From the cell containing the given text, extract its center point as (X, Y) coordinate. 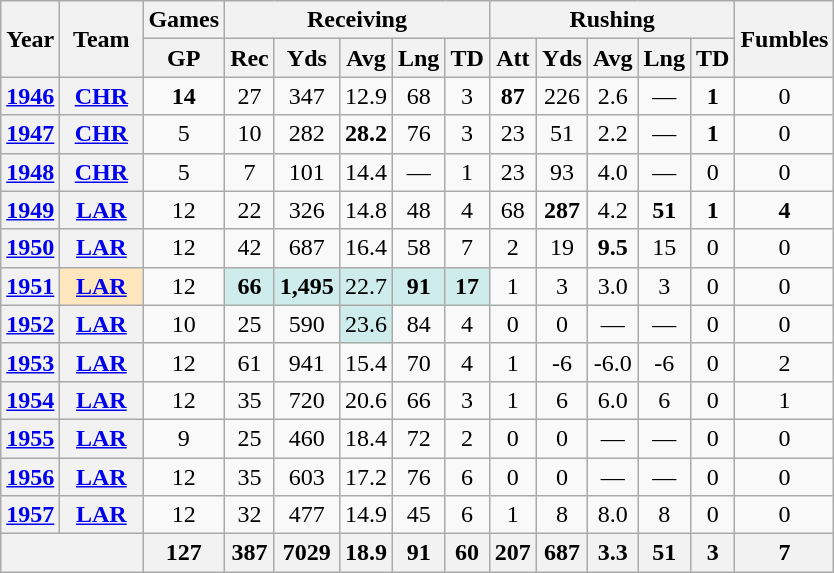
70 (418, 362)
84 (418, 324)
1957 (30, 515)
14.4 (366, 172)
22.7 (366, 286)
477 (306, 515)
27 (250, 96)
9 (184, 438)
87 (512, 96)
287 (562, 210)
61 (250, 362)
326 (306, 210)
1954 (30, 400)
Year (30, 39)
4.2 (612, 210)
17 (467, 286)
17.2 (366, 477)
1950 (30, 248)
460 (306, 438)
20.6 (366, 400)
18.4 (366, 438)
16.4 (366, 248)
2.2 (612, 134)
603 (306, 477)
226 (562, 96)
127 (184, 553)
282 (306, 134)
590 (306, 324)
Rec (250, 58)
32 (250, 515)
1951 (30, 286)
Receiving (358, 20)
207 (512, 553)
14.9 (366, 515)
15.4 (366, 362)
23.6 (366, 324)
Games (184, 20)
2.6 (612, 96)
1,495 (306, 286)
18.9 (366, 553)
4.0 (612, 172)
93 (562, 172)
72 (418, 438)
3.0 (612, 286)
Team (102, 39)
9.5 (612, 248)
1955 (30, 438)
720 (306, 400)
42 (250, 248)
14.8 (366, 210)
Rushing (612, 20)
3.3 (612, 553)
22 (250, 210)
1949 (30, 210)
45 (418, 515)
1946 (30, 96)
1953 (30, 362)
1956 (30, 477)
12.9 (366, 96)
58 (418, 248)
7029 (306, 553)
1952 (30, 324)
347 (306, 96)
60 (467, 553)
8.0 (612, 515)
6.0 (612, 400)
Fumbles (784, 39)
387 (250, 553)
941 (306, 362)
48 (418, 210)
19 (562, 248)
101 (306, 172)
15 (664, 248)
1948 (30, 172)
Att (512, 58)
28.2 (366, 134)
GP (184, 58)
1947 (30, 134)
-6.0 (612, 362)
14 (184, 96)
